Pinpoint the cell where the given text exists, returning its (x, y) midpoint coordinate. 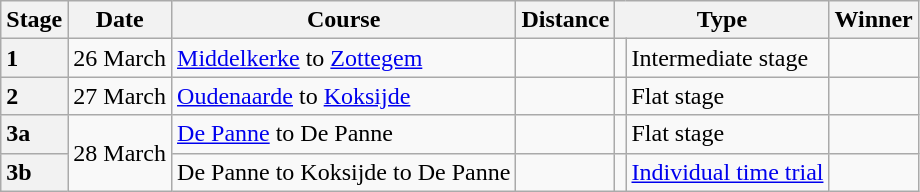
Intermediate stage (728, 58)
28 March (120, 153)
26 March (120, 58)
Oudenaarde to Koksijde (344, 96)
Type (722, 20)
Individual time trial (728, 172)
Date (120, 20)
Course (344, 20)
Middelkerke to Zottegem (344, 58)
Distance (566, 20)
2 (34, 96)
3b (34, 172)
1 (34, 58)
De Panne to De Panne (344, 134)
Stage (34, 20)
De Panne to Koksijde to De Panne (344, 172)
3a (34, 134)
Winner (874, 20)
27 March (120, 96)
